Determine the (x, y) coordinate at the center of the cell enclosing the given text.  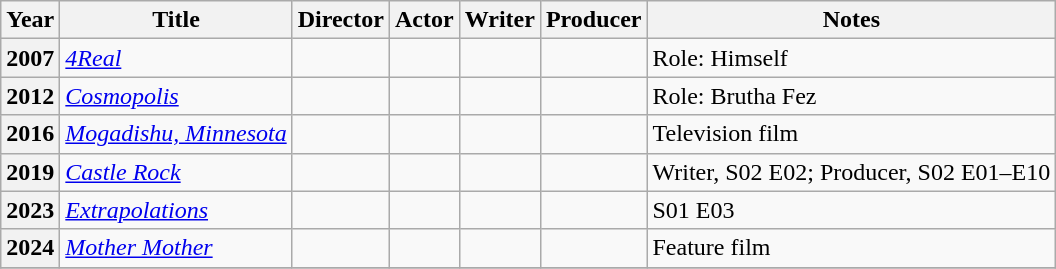
Title (176, 20)
Cosmopolis (176, 96)
Director (340, 20)
2023 (30, 210)
Notes (852, 20)
Role: Brutha Fez (852, 96)
2019 (30, 172)
2016 (30, 134)
Mother Mother (176, 248)
Actor (424, 20)
2012 (30, 96)
Year (30, 20)
4Real (176, 58)
Role: Himself (852, 58)
S01 E03 (852, 210)
Mogadishu, Minnesota (176, 134)
Television film (852, 134)
Extrapolations (176, 210)
Feature film (852, 248)
2007 (30, 58)
Castle Rock (176, 172)
Producer (594, 20)
2024 (30, 248)
Writer, S02 E02; Producer, S02 E01–E10 (852, 172)
Writer (500, 20)
